From the cell containing the given text, extract its center point as [X, Y] coordinate. 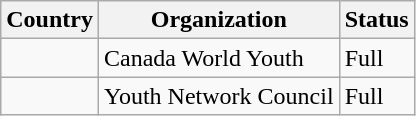
Canada World Youth [218, 58]
Status [376, 20]
Country [50, 20]
Youth Network Council [218, 96]
Organization [218, 20]
